Capture the cell that displays the provided text and extract its (x, y) central coordinate. 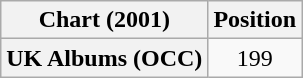
UK Albums (OCC) (104, 58)
Chart (2001) (104, 20)
Position (255, 20)
199 (255, 58)
